Extract the (X, Y) coordinate from the center of the cell holding the provided text.  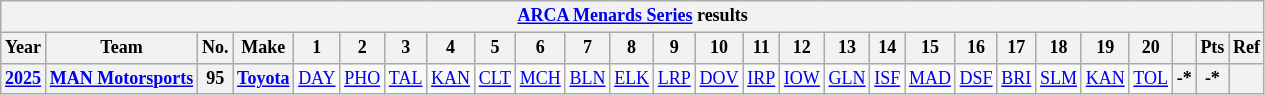
7 (588, 48)
No. (216, 48)
1 (317, 48)
Ref (1247, 48)
ARCA Menards Series results (633, 16)
10 (719, 48)
IOW (802, 78)
LRP (674, 78)
MAN Motorsports (121, 78)
12 (802, 48)
16 (976, 48)
11 (762, 48)
20 (1150, 48)
TOL (1150, 78)
DAY (317, 78)
15 (930, 48)
TAL (406, 78)
Pts (1212, 48)
9 (674, 48)
CLT (494, 78)
IRP (762, 78)
17 (1016, 48)
ELK (632, 78)
BLN (588, 78)
DSF (976, 78)
MCH (540, 78)
Year (24, 48)
6 (540, 48)
2 (362, 48)
PHO (362, 78)
SLM (1059, 78)
13 (847, 48)
GLN (847, 78)
95 (216, 78)
Toyota (264, 78)
18 (1059, 48)
5 (494, 48)
ISF (888, 78)
Team (121, 48)
Make (264, 48)
14 (888, 48)
4 (451, 48)
2025 (24, 78)
19 (1105, 48)
BRI (1016, 78)
DOV (719, 78)
3 (406, 48)
MAD (930, 78)
8 (632, 48)
